Determine the (X, Y) coordinate at the center of the cell enclosing the given text.  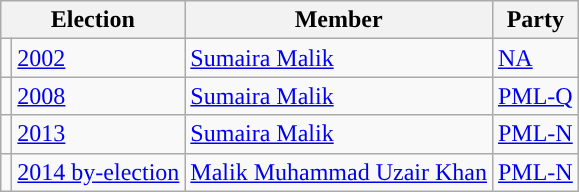
Member (339, 20)
Party (535, 20)
2013 (98, 134)
Malik Muhammad Uzair Khan (339, 172)
PML-Q (535, 96)
2002 (98, 58)
NA (535, 58)
Election (93, 20)
2014 by-election (98, 172)
2008 (98, 96)
